Detect which cell encompasses the target text, then output its (x, y) center coordinate. 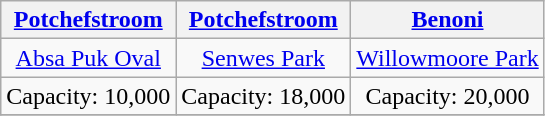
Willowmoore Park (448, 58)
Benoni (448, 20)
Capacity: 18,000 (264, 96)
Capacity: 10,000 (88, 96)
Senwes Park (264, 58)
Capacity: 20,000 (448, 96)
Absa Puk Oval (88, 58)
